Provide the (x, y) coordinate of the cell's center where the given text is located.  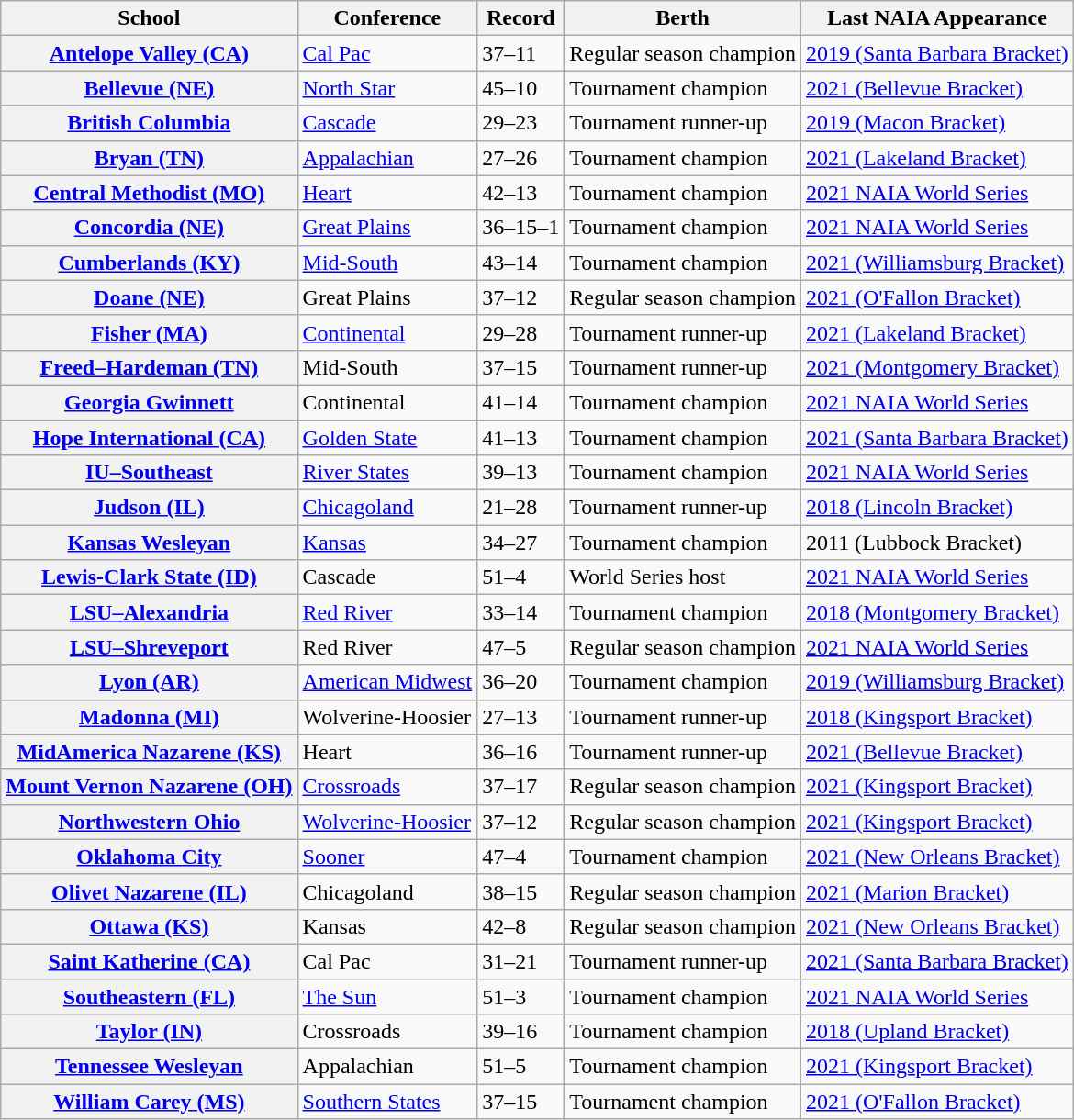
21–28 (521, 508)
51–3 (521, 996)
The Sun (387, 996)
British Columbia (149, 123)
2011 (Lubbock Bracket) (936, 543)
LSU–Alexandria (149, 612)
Golden State (387, 438)
Freed–Hardeman (TN) (149, 367)
Tennessee Wesleyan (149, 1067)
47–4 (521, 857)
Southeastern (FL) (149, 996)
Saint Katherine (CA) (149, 961)
Southern States (387, 1102)
Madonna (MI) (149, 717)
2021 (Montgomery Bracket) (936, 367)
River States (387, 473)
51–5 (521, 1067)
Last NAIA Appearance (936, 18)
2019 (Williamsburg Bracket) (936, 682)
Bellevue (NE) (149, 88)
41–14 (521, 402)
2018 (Kingsport Bracket) (936, 717)
Lewis-Clark State (ID) (149, 577)
Northwestern Ohio (149, 822)
Record (521, 18)
Cumberlands (KY) (149, 263)
Concordia (NE) (149, 228)
27–26 (521, 158)
Judson (IL) (149, 508)
51–4 (521, 577)
37–17 (521, 787)
Hope International (CA) (149, 438)
42–13 (521, 193)
36–15–1 (521, 228)
36–20 (521, 682)
37–11 (521, 53)
Antelope Valley (CA) (149, 53)
45–10 (521, 88)
42–8 (521, 926)
Georgia Gwinnett (149, 402)
33–14 (521, 612)
MidAmerica Nazarene (KS) (149, 752)
Fisher (MA) (149, 332)
31–21 (521, 961)
2018 (Upland Bracket) (936, 1032)
2018 (Montgomery Bracket) (936, 612)
Ottawa (KS) (149, 926)
Mount Vernon Nazarene (OH) (149, 787)
2021 (Marion Bracket) (936, 891)
2019 (Macon Bracket) (936, 123)
Kansas Wesleyan (149, 543)
Olivet Nazarene (IL) (149, 891)
Oklahoma City (149, 857)
Sooner (387, 857)
2021 (Williamsburg Bracket) (936, 263)
William Carey (MS) (149, 1102)
43–14 (521, 263)
36–16 (521, 752)
39–16 (521, 1032)
North Star (387, 88)
Doane (NE) (149, 297)
41–13 (521, 438)
2018 (Lincoln Bracket) (936, 508)
American Midwest (387, 682)
Central Methodist (MO) (149, 193)
47–5 (521, 647)
World Series host (683, 577)
29–28 (521, 332)
39–13 (521, 473)
38–15 (521, 891)
Bryan (TN) (149, 158)
School (149, 18)
Conference (387, 18)
Lyon (AR) (149, 682)
34–27 (521, 543)
Taylor (IN) (149, 1032)
LSU–Shreveport (149, 647)
Berth (683, 18)
27–13 (521, 717)
IU–Southeast (149, 473)
2019 (Santa Barbara Bracket) (936, 53)
29–23 (521, 123)
